Find where the given text appears and provide that cell's center as (X, Y) coordinate. 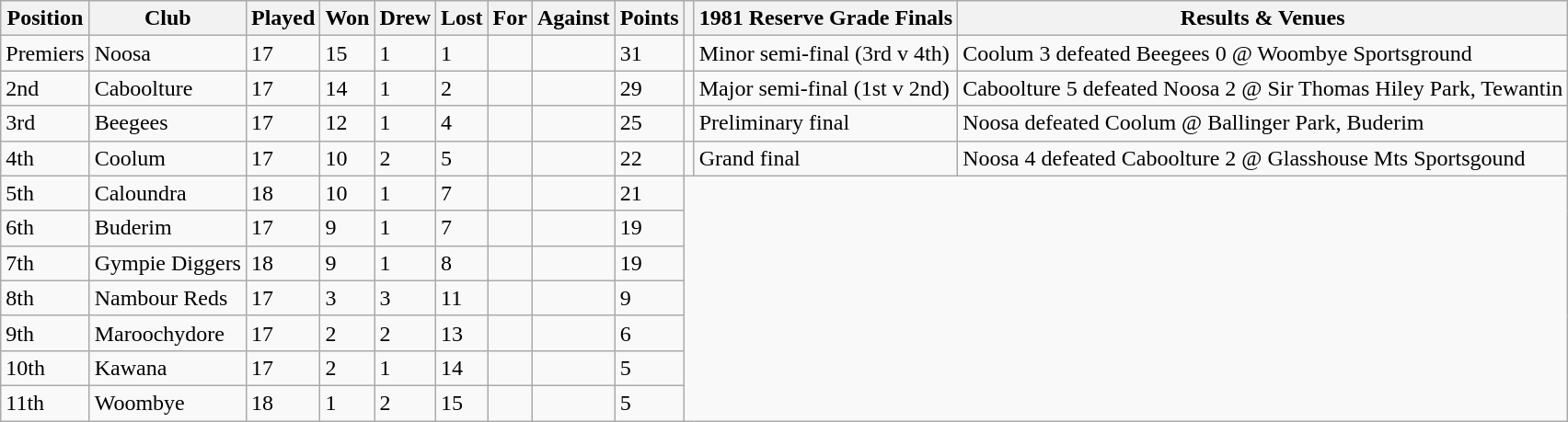
5th (45, 193)
Against (573, 18)
Caloundra (167, 193)
Maroochydore (167, 333)
3rd (45, 123)
6 (650, 333)
9th (45, 333)
Grand final (825, 158)
Minor semi-final (3rd v 4th) (825, 53)
10th (45, 368)
7th (45, 263)
Major semi-final (1st v 2nd) (825, 88)
Caboolture 5 defeated Noosa 2 @ Sir Thomas Hiley Park, Tewantin (1262, 88)
4 (462, 123)
11 (462, 298)
Noosa defeated Coolum @ Ballinger Park, Buderim (1262, 123)
Points (650, 18)
For (510, 18)
Coolum 3 defeated Beegees 0 @ Woombye Sportsground (1262, 53)
6th (45, 228)
21 (650, 193)
Noosa 4 defeated Caboolture 2 @ Glasshouse Mts Sportsgound (1262, 158)
Noosa (167, 53)
Coolum (167, 158)
31 (650, 53)
Caboolture (167, 88)
2nd (45, 88)
11th (45, 403)
8th (45, 298)
13 (462, 333)
Kawana (167, 368)
1981 Reserve Grade Finals (825, 18)
22 (650, 158)
Preliminary final (825, 123)
Premiers (45, 53)
Drew (405, 18)
29 (650, 88)
Won (348, 18)
Nambour Reds (167, 298)
Played (282, 18)
Club (167, 18)
Buderim (167, 228)
Woombye (167, 403)
12 (348, 123)
Position (45, 18)
Gympie Diggers (167, 263)
8 (462, 263)
Results & Venues (1262, 18)
4th (45, 158)
Beegees (167, 123)
Lost (462, 18)
25 (650, 123)
